Capture the cell that displays the provided text and extract its [X, Y] central coordinate. 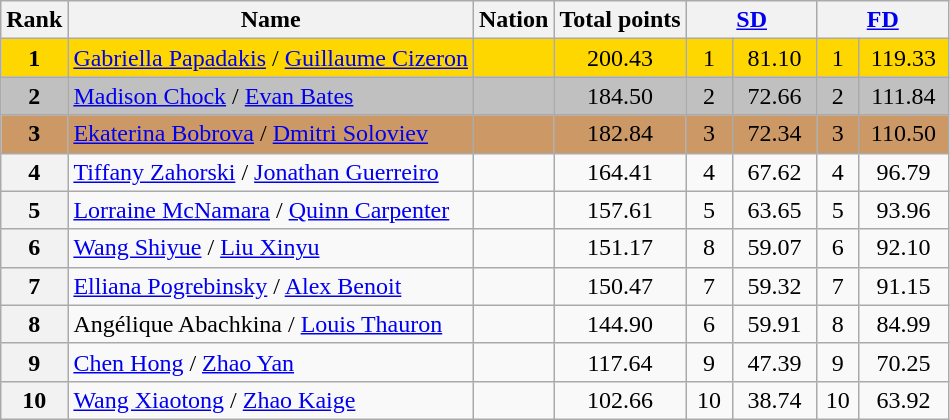
157.61 [620, 210]
84.99 [903, 324]
47.39 [774, 362]
FD [882, 20]
Madison Chock / Evan Bates [271, 96]
184.50 [620, 96]
Total points [620, 20]
93.96 [903, 210]
59.07 [774, 248]
Angélique Abachkina / Louis Thauron [271, 324]
182.84 [620, 134]
72.66 [774, 96]
Lorraine McNamara / Quinn Carpenter [271, 210]
102.66 [620, 400]
Name [271, 20]
Ekaterina Bobrova / Dmitri Soloviev [271, 134]
110.50 [903, 134]
Chen Hong / Zhao Yan [271, 362]
Wang Xiaotong / Zhao Kaige [271, 400]
117.64 [620, 362]
Elliana Pogrebinsky / Alex Benoit [271, 286]
150.47 [620, 286]
Gabriella Papadakis / Guillaume Cizeron [271, 58]
Wang Shiyue / Liu Xinyu [271, 248]
151.17 [620, 248]
92.10 [903, 248]
70.25 [903, 362]
81.10 [774, 58]
111.84 [903, 96]
96.79 [903, 172]
Tiffany Zahorski / Jonathan Guerreiro [271, 172]
Nation [513, 20]
91.15 [903, 286]
119.33 [903, 58]
164.41 [620, 172]
63.65 [774, 210]
38.74 [774, 400]
144.90 [620, 324]
63.92 [903, 400]
200.43 [620, 58]
72.34 [774, 134]
59.91 [774, 324]
59.32 [774, 286]
67.62 [774, 172]
SD [752, 20]
Rank [34, 20]
